Locate the cell with the specified text and output its [x, y] center coordinate. 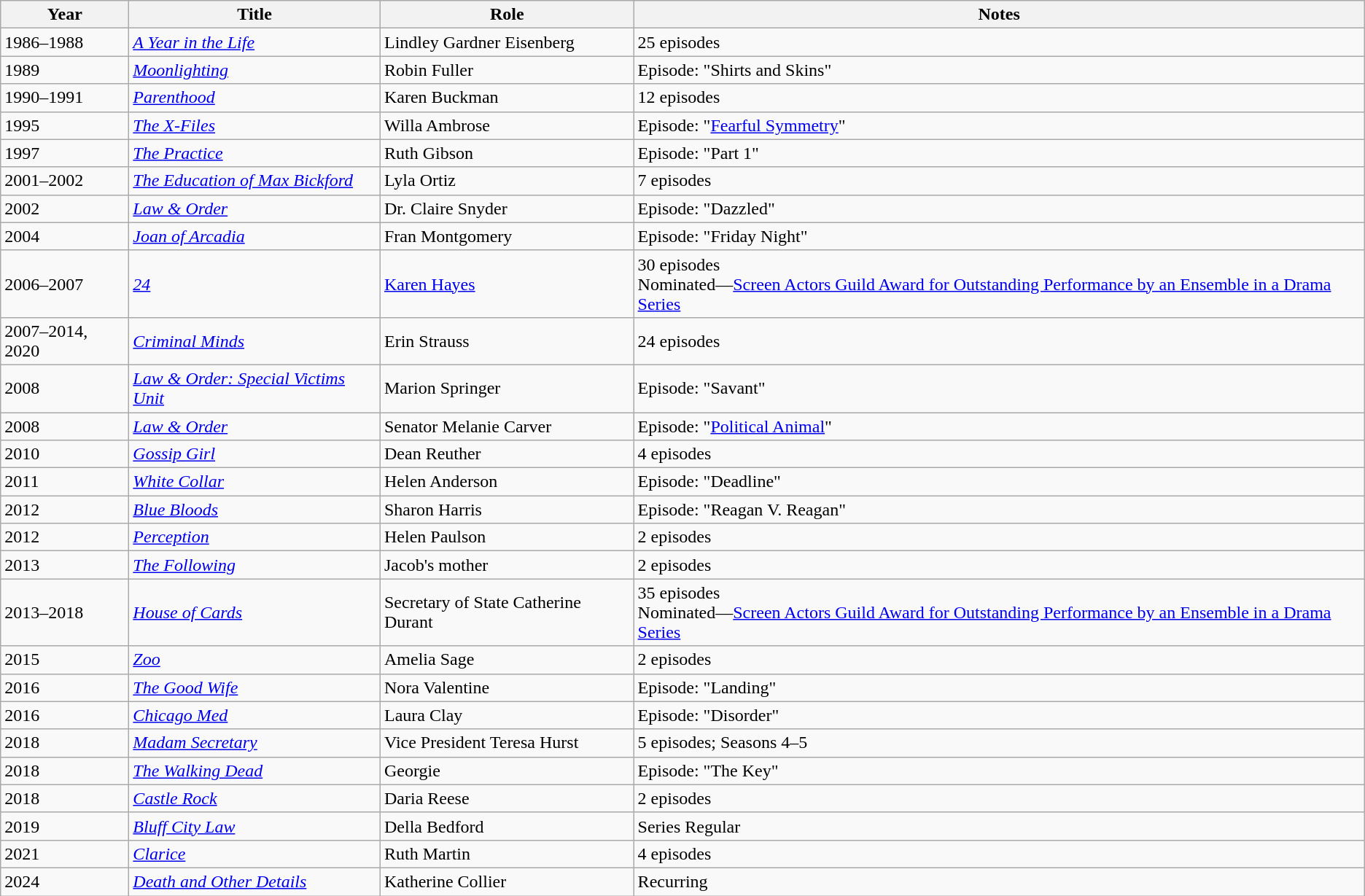
Fran Montgomery [507, 236]
Episode: "Fearful Symmetry" [999, 125]
Joan of Arcadia [255, 236]
Lyla Ortiz [507, 181]
Episode: "Reagan V. Reagan" [999, 510]
Role [507, 15]
2001–2002 [65, 181]
1997 [65, 153]
Gossip Girl [255, 454]
2013 [65, 565]
Episode: "Dazzled" [999, 209]
Zoo [255, 660]
2006–2007 [65, 284]
Episode: "Deadline" [999, 482]
1986–1988 [65, 42]
Karen Buckman [507, 98]
2007–2014, 2020 [65, 341]
Laura Clay [507, 715]
A Year in the Life [255, 42]
The Practice [255, 153]
Chicago Med [255, 715]
Episode: "Part 1" [999, 153]
White Collar [255, 482]
Erin Strauss [507, 341]
Robin Fuller [507, 70]
The Education of Max Bickford [255, 181]
2015 [65, 660]
Clarice [255, 854]
Daria Reese [507, 798]
2011 [65, 482]
Georgie [507, 771]
The Following [255, 565]
Secretary of State Catherine Durant [507, 612]
1995 [65, 125]
Nora Valentine [507, 687]
35 episodesNominated—Screen Actors Guild Award for Outstanding Performance by an Ensemble in a Drama Series [999, 612]
2010 [65, 454]
30 episodesNominated—Screen Actors Guild Award for Outstanding Performance by an Ensemble in a Drama Series [999, 284]
The X-Files [255, 125]
Della Bedford [507, 826]
25 episodes [999, 42]
Episode: "Savant" [999, 388]
24 episodes [999, 341]
Criminal Minds [255, 341]
Jacob's mother [507, 565]
Vice President Teresa Hurst [507, 743]
2021 [65, 854]
Helen Anderson [507, 482]
Episode: "Landing" [999, 687]
Moonlighting [255, 70]
Episode: "Friday Night" [999, 236]
2024 [65, 881]
Marion Springer [507, 388]
2019 [65, 826]
Dr. Claire Snyder [507, 209]
Blue Bloods [255, 510]
Parenthood [255, 98]
Sharon Harris [507, 510]
Amelia Sage [507, 660]
The Walking Dead [255, 771]
Episode: "Shirts and Skins" [999, 70]
7 episodes [999, 181]
Recurring [999, 881]
Year [65, 15]
Episode: "The Key" [999, 771]
Law & Order: Special Victims Unit [255, 388]
Madam Secretary [255, 743]
Series Regular [999, 826]
Notes [999, 15]
Ruth Martin [507, 854]
2002 [65, 209]
House of Cards [255, 612]
Helen Paulson [507, 537]
Perception [255, 537]
The Good Wife [255, 687]
12 episodes [999, 98]
Episode: "Political Animal" [999, 426]
Lindley Gardner Eisenberg [507, 42]
Castle Rock [255, 798]
Senator Melanie Carver [507, 426]
Willa Ambrose [507, 125]
Karen Hayes [507, 284]
1989 [65, 70]
Dean Reuther [507, 454]
Katherine Collier [507, 881]
Ruth Gibson [507, 153]
2004 [65, 236]
Episode: "Disorder" [999, 715]
5 episodes; Seasons 4–5 [999, 743]
2013–2018 [65, 612]
1990–1991 [65, 98]
Death and Other Details [255, 881]
24 [255, 284]
Title [255, 15]
Bluff City Law [255, 826]
